Output the (x, y) coordinate of the center of the cell containing the given text.  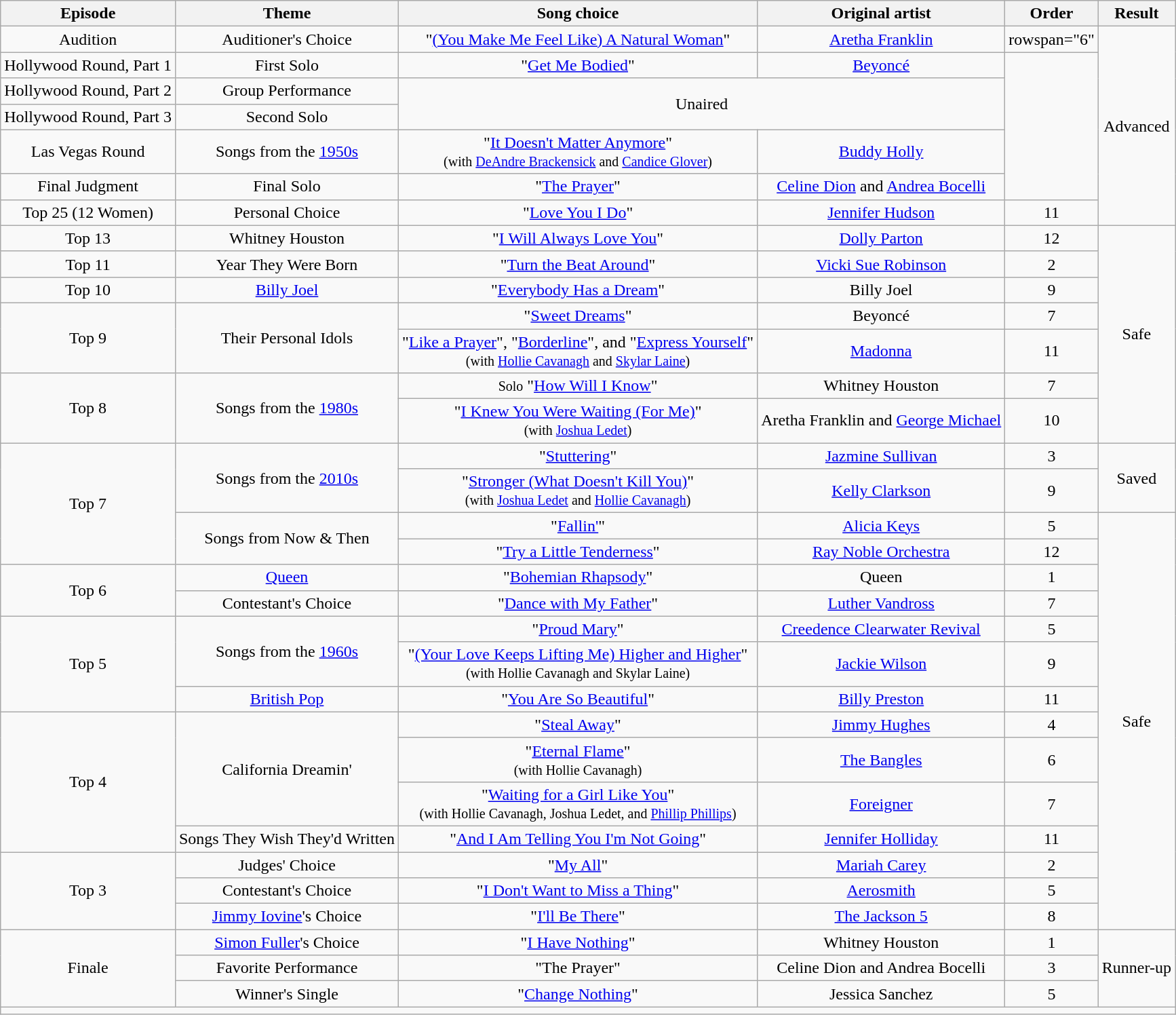
Ray Noble Orchestra (882, 552)
Vicki Sue Robinson (882, 264)
"Love You I Do" (578, 212)
Mariah Carey (882, 865)
"And I Am Telling You I'm Not Going" (578, 839)
"Get Me Bodied" (578, 65)
10 (1052, 421)
Result (1137, 14)
"Change Nothing" (578, 994)
Original artist (882, 14)
"Turn the Beat Around" (578, 264)
Jimmy Iovine's Choice (286, 917)
"You Are So Beautiful" (578, 699)
Personal Choice (286, 212)
Year They Were Born (286, 264)
"Waiting for a Girl Like You"(with Hollie Cavanagh, Joshua Ledet, and Phillip Phillips) (578, 803)
Top 13 (88, 238)
Finale (88, 968)
Songs from the 1980s (286, 408)
Final Judgment (88, 187)
Unaired (702, 104)
Aerosmith (882, 891)
Simon Fuller's Choice (286, 942)
Aretha Franklin and George Michael (882, 421)
Top 25 (12 Women) (88, 212)
Audition (88, 39)
Top 6 (88, 590)
"I Don't Want to Miss a Thing" (578, 891)
Kelly Clarkson (882, 491)
"Stuttering" (578, 456)
"Proud Mary" (578, 629)
Runner-up (1137, 968)
Hollywood Round, Part 3 (88, 117)
Hollywood Round, Part 1 (88, 65)
Judges' Choice (286, 865)
The Bangles (882, 760)
Aretha Franklin (882, 39)
Top 5 (88, 664)
"Stronger (What Doesn't Kill You)"(with Joshua Ledet and Hollie Cavanagh) (578, 491)
Songs They Wish They'd Written (286, 839)
Saved (1137, 478)
Buddy Holly (882, 152)
"Fallin'" (578, 526)
Jennifer Hudson (882, 212)
"I Have Nothing" (578, 942)
Top 4 (88, 782)
Winner's Single (286, 994)
"Try a Little Tenderness" (578, 552)
Second Solo (286, 117)
"Dance with My Father" (578, 603)
rowspan="6" (1052, 39)
Order (1052, 14)
Creedence Clearwater Revival (882, 629)
Billy Preston (882, 699)
Top 11 (88, 264)
"I Knew You Were Waiting (For Me)"(with Joshua Ledet) (578, 421)
"(Your Love Keeps Lifting Me) Higher and Higher"(with Hollie Cavanagh and Skylar Laine) (578, 664)
"It Doesn't Matter Anymore"(with DeAndre Brackensick and Candice Glover) (578, 152)
Group Performance (286, 91)
Hollywood Round, Part 2 (88, 91)
"Like a Prayer", "Borderline", and "Express Yourself"(with Hollie Cavanagh and Skylar Laine) (578, 350)
Jackie Wilson (882, 664)
British Pop (286, 699)
Jennifer Holliday (882, 839)
Favorite Performance (286, 968)
"(You Make Me Feel Like) A Natural Woman" (578, 39)
Theme (286, 14)
Episode (88, 14)
Top 8 (88, 408)
"Steal Away" (578, 725)
Top 3 (88, 891)
"I Will Always Love You" (578, 238)
"Eternal Flame"(with Hollie Cavanagh) (578, 760)
"Sweet Dreams" (578, 315)
Their Personal Idols (286, 338)
The Jackson 5 (882, 917)
Songs from the 2010s (286, 478)
"My All" (578, 865)
Las Vegas Round (88, 152)
Song choice (578, 14)
"Bohemian Rhapsody" (578, 577)
6 (1052, 760)
Top 7 (88, 503)
Luther Vandross (882, 603)
Songs from the 1950s (286, 152)
"I'll Be There" (578, 917)
Foreigner (882, 803)
Top 10 (88, 290)
"Everybody Has a Dream" (578, 290)
Dolly Parton (882, 238)
Songs from the 1960s (286, 651)
Madonna (882, 350)
Jimmy Hughes (882, 725)
Jessica Sanchez (882, 994)
Auditioner's Choice (286, 39)
Solo "How Will I Know" (578, 386)
8 (1052, 917)
Top 9 (88, 338)
First Solo (286, 65)
Alicia Keys (882, 526)
Final Solo (286, 187)
California Dreamin' (286, 769)
Jazmine Sullivan (882, 456)
Advanced (1137, 126)
Songs from Now & Then (286, 539)
4 (1052, 725)
